For the text-containing cell, return its midpoint in (x, y) coordinate format. 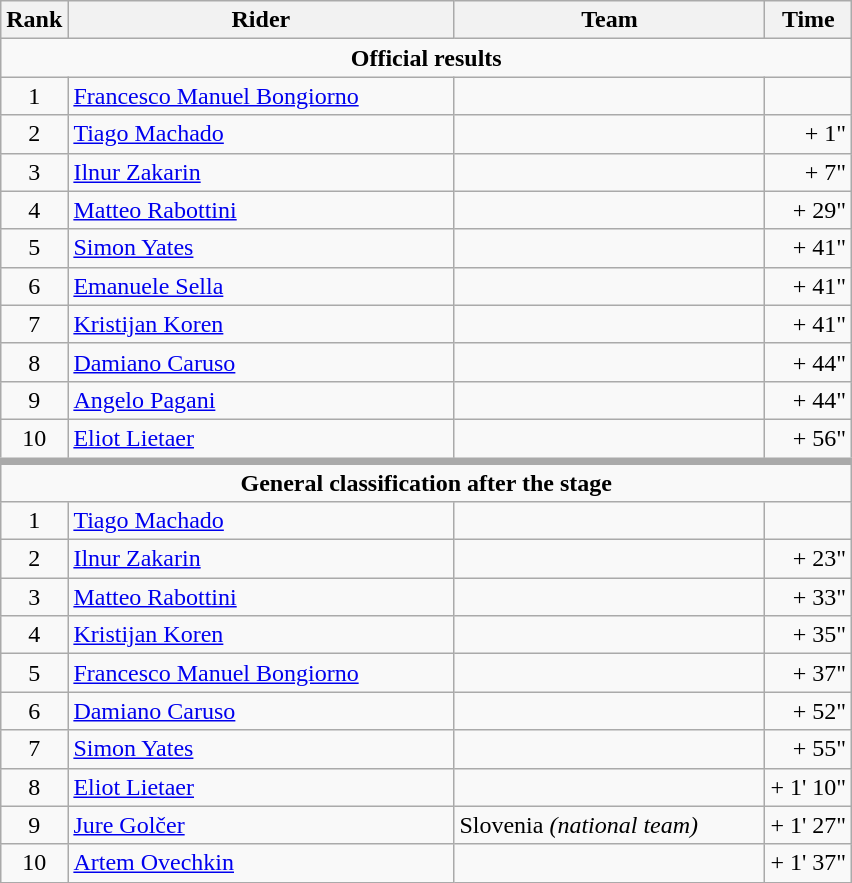
+ 37" (808, 673)
Jure Golčer (261, 825)
Time (808, 20)
+ 7" (808, 172)
+ 35" (808, 635)
Artem Ovechkin (261, 863)
+ 33" (808, 597)
Rank (34, 20)
+ 56" (808, 440)
+ 1' 37" (808, 863)
+ 1" (808, 134)
Official results (426, 58)
+ 55" (808, 749)
+ 1' 10" (808, 787)
Angelo Pagani (261, 400)
+ 1' 27" (808, 825)
Slovenia (national team) (610, 825)
+ 52" (808, 711)
Rider (261, 20)
General classification after the stage (426, 480)
Emanuele Sella (261, 286)
+ 23" (808, 559)
Team (610, 20)
+ 29" (808, 210)
